Find where the given text appears and provide that cell's center as (X, Y) coordinate. 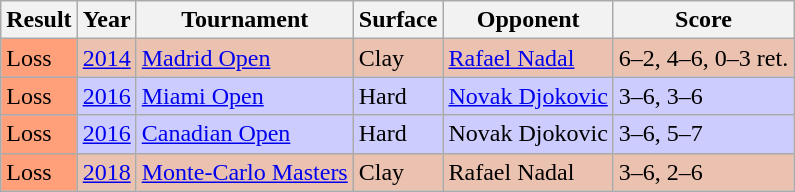
3–6, 2–6 (703, 172)
2018 (106, 172)
3–6, 5–7 (703, 134)
Tournament (244, 20)
Surface (398, 20)
6–2, 4–6, 0–3 ret. (703, 58)
Score (703, 20)
Canadian Open (244, 134)
Opponent (528, 20)
Miami Open (244, 96)
Result (39, 20)
2014 (106, 58)
Monte-Carlo Masters (244, 172)
Madrid Open (244, 58)
3–6, 3–6 (703, 96)
Year (106, 20)
